Locate the cell with the specified text and output its (x, y) center coordinate. 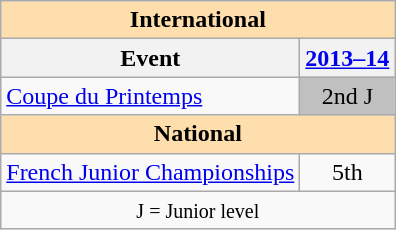
J = Junior level (198, 210)
National (198, 134)
French Junior Championships (150, 172)
Event (150, 58)
2013–14 (348, 58)
Coupe du Printemps (150, 96)
2nd J (348, 96)
5th (348, 172)
International (198, 20)
